Extract the (X, Y) coordinate from the center of the cell holding the provided text.  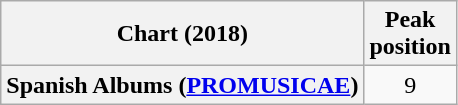
Peak position (410, 34)
Chart (2018) (182, 34)
9 (410, 85)
Spanish Albums (PROMUSICAE) (182, 85)
